Locate the cell with the specified text and output its (X, Y) center coordinate. 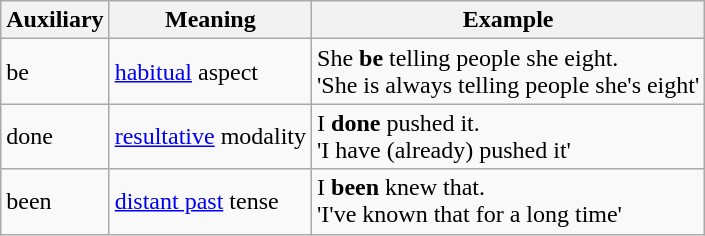
Example (508, 20)
been (55, 202)
habitual aspect (210, 72)
done (55, 136)
Meaning (210, 20)
I been knew that.'I've known that for a long time' (508, 202)
She be telling people she eight.'She is always telling people she's eight' (508, 72)
be (55, 72)
distant past tense (210, 202)
Auxiliary (55, 20)
resultative modality (210, 136)
I done pushed it.'I have (already) pushed it' (508, 136)
